For the text-containing cell, return its midpoint in [x, y] coordinate format. 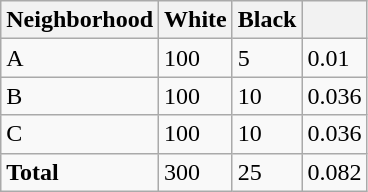
0.082 [334, 172]
A [80, 58]
0.01 [334, 58]
C [80, 134]
Black [267, 20]
Neighborhood [80, 20]
25 [267, 172]
300 [196, 172]
White [196, 20]
5 [267, 58]
Total [80, 172]
B [80, 96]
